Return (X, Y) of the center of cell containing provided text 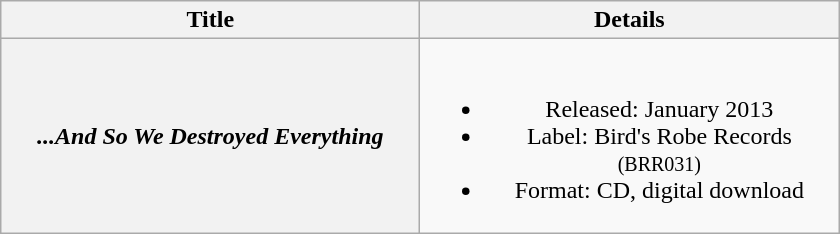
...And So We Destroyed Everything (210, 136)
Title (210, 20)
Released: January 2013Label: Bird's Robe Records (BRR031)Format: CD, digital download (630, 136)
Details (630, 20)
